For the text-containing cell, return its midpoint in (x, y) coordinate format. 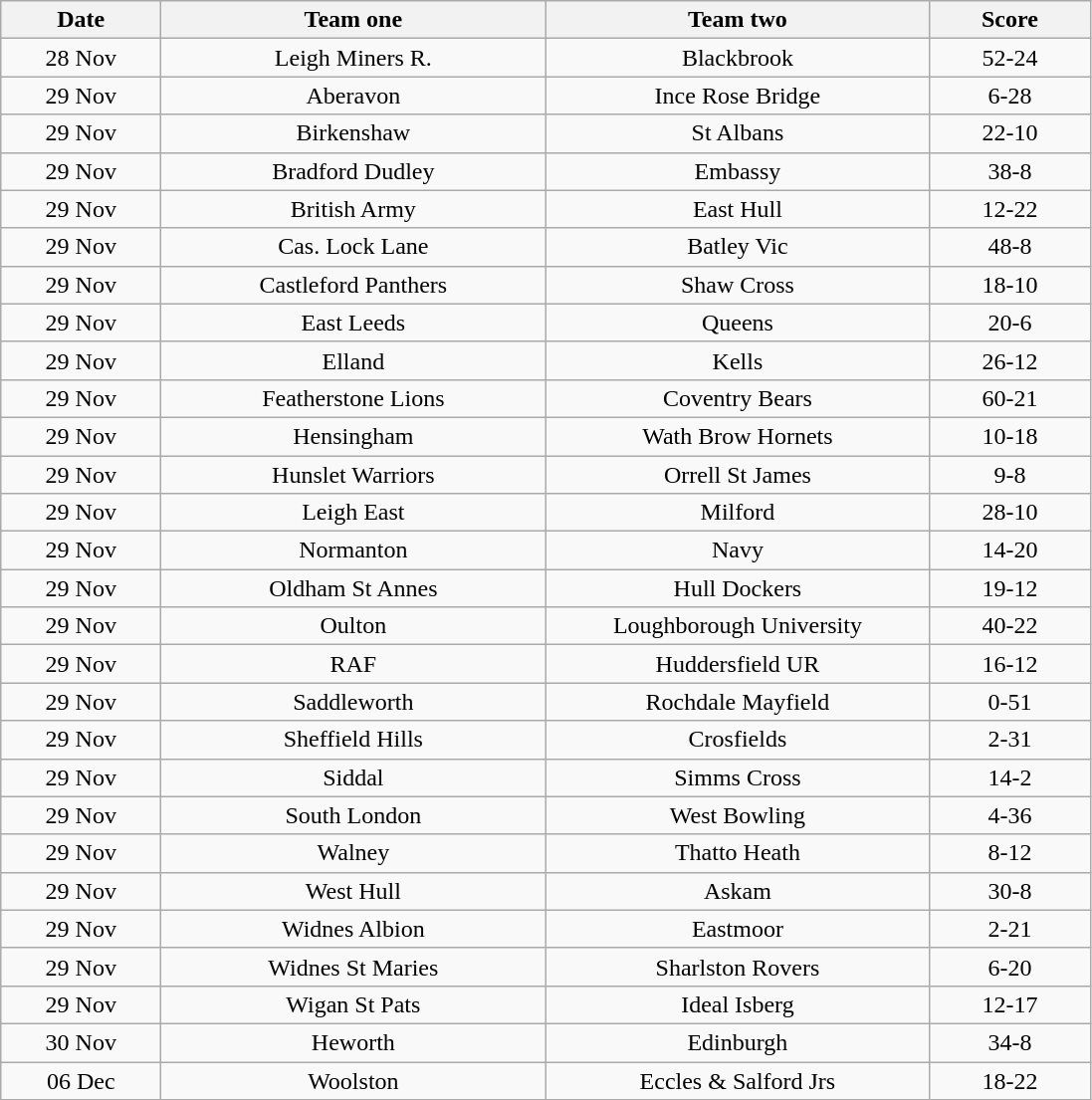
30 Nov (82, 1042)
Loughborough University (738, 626)
Date (82, 20)
Blackbrook (738, 58)
Ince Rose Bridge (738, 96)
Sheffield Hills (353, 740)
Orrell St James (738, 475)
10-18 (1009, 436)
48-8 (1009, 247)
Thatto Heath (738, 853)
0-51 (1009, 702)
34-8 (1009, 1042)
Navy (738, 550)
Wigan St Pats (353, 1004)
Aberavon (353, 96)
18-10 (1009, 285)
Batley Vic (738, 247)
Simms Cross (738, 777)
Milford (738, 513)
26-12 (1009, 360)
Leigh East (353, 513)
4-36 (1009, 815)
52-24 (1009, 58)
Kells (738, 360)
12-17 (1009, 1004)
28-10 (1009, 513)
2-21 (1009, 929)
Ideal Isberg (738, 1004)
Wath Brow Hornets (738, 436)
6-28 (1009, 96)
RAF (353, 664)
West Bowling (738, 815)
Queens (738, 323)
30-8 (1009, 891)
40-22 (1009, 626)
60-21 (1009, 398)
Askam (738, 891)
Heworth (353, 1042)
Crosfields (738, 740)
Birkenshaw (353, 133)
Team two (738, 20)
22-10 (1009, 133)
Rochdale Mayfield (738, 702)
Hunslet Warriors (353, 475)
Embassy (738, 171)
Leigh Miners R. (353, 58)
Hensingham (353, 436)
Eccles & Salford Jrs (738, 1080)
Widnes St Maries (353, 967)
14-20 (1009, 550)
East Hull (738, 209)
Edinburgh (738, 1042)
Elland (353, 360)
Coventry Bears (738, 398)
Huddersfield UR (738, 664)
Widnes Albion (353, 929)
Oulton (353, 626)
Score (1009, 20)
South London (353, 815)
Bradford Dudley (353, 171)
28 Nov (82, 58)
Castleford Panthers (353, 285)
16-12 (1009, 664)
06 Dec (82, 1080)
2-31 (1009, 740)
9-8 (1009, 475)
Team one (353, 20)
Sharlston Rovers (738, 967)
Saddleworth (353, 702)
St Albans (738, 133)
Woolston (353, 1080)
Walney (353, 853)
West Hull (353, 891)
18-22 (1009, 1080)
Shaw Cross (738, 285)
6-20 (1009, 967)
British Army (353, 209)
Normanton (353, 550)
Hull Dockers (738, 588)
19-12 (1009, 588)
14-2 (1009, 777)
East Leeds (353, 323)
Cas. Lock Lane (353, 247)
20-6 (1009, 323)
Siddal (353, 777)
12-22 (1009, 209)
38-8 (1009, 171)
8-12 (1009, 853)
Featherstone Lions (353, 398)
Eastmoor (738, 929)
Oldham St Annes (353, 588)
